Find where the given text appears and provide that cell's center as [x, y] coordinate. 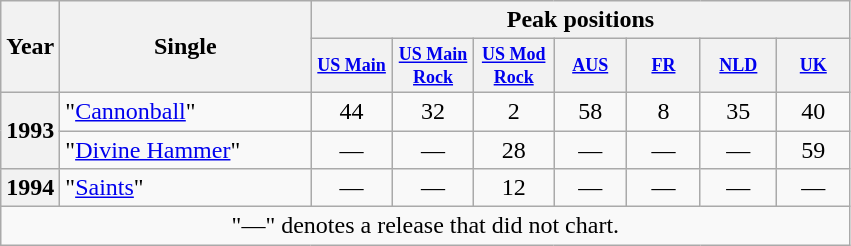
US Mod Rock [514, 66]
35 [738, 111]
59 [814, 150]
Year [30, 47]
32 [432, 111]
1994 [30, 188]
"Divine Hammer" [186, 150]
AUS [590, 66]
12 [514, 188]
Single [186, 47]
"Cannonball" [186, 111]
44 [352, 111]
Peak positions [580, 20]
40 [814, 111]
"—" denotes a release that did not chart. [426, 226]
"Saints" [186, 188]
1993 [30, 130]
NLD [738, 66]
FR [664, 66]
US Main Rock [432, 66]
58 [590, 111]
UK [814, 66]
28 [514, 150]
8 [664, 111]
US Main [352, 66]
2 [514, 111]
